Provide the (x, y) coordinate of the cell's center where the given text is located.  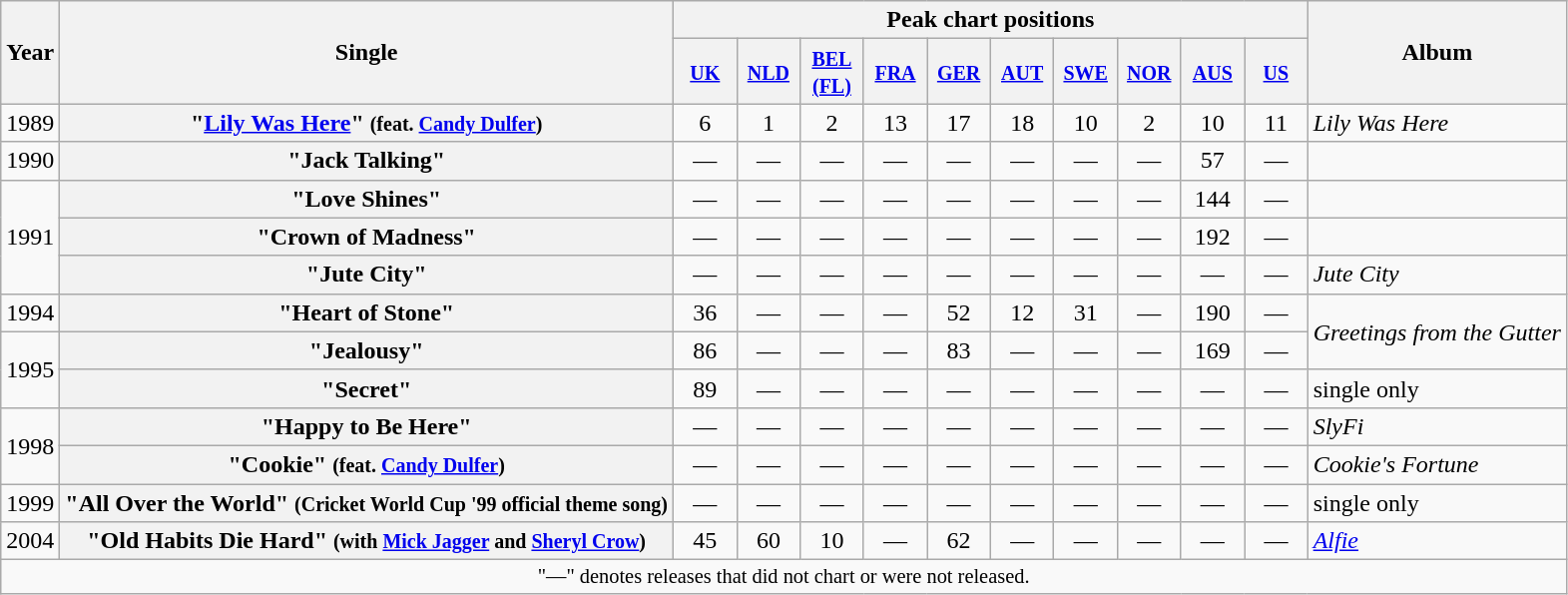
45 (706, 541)
NOR (1149, 72)
"Love Shines" (367, 199)
Album (1437, 52)
52 (959, 312)
62 (959, 541)
89 (706, 388)
1989 (30, 123)
AUT (1022, 72)
31 (1086, 312)
Single (367, 52)
2004 (30, 541)
11 (1277, 123)
"Crown of Madness" (367, 237)
1995 (30, 369)
190 (1213, 312)
"—" denotes releases that did not chart or were not released. (784, 577)
"All Over the World" (Cricket World Cup '99 official theme song) (367, 502)
Jute City (1437, 275)
"Lily Was Here" (feat. Candy Dulfer) (367, 123)
1991 (30, 237)
57 (1213, 161)
NLD (769, 72)
1994 (30, 312)
"Old Habits Die Hard" (with Mick Jagger and Sheryl Crow) (367, 541)
1998 (30, 445)
Alfie (1437, 541)
Year (30, 52)
AUS (1213, 72)
BEL(FL) (832, 72)
"Happy to Be Here" (367, 426)
"Secret" (367, 388)
"Cookie" (feat. Candy Dulfer) (367, 464)
6 (706, 123)
Greetings from the Gutter (1437, 331)
"Jack Talking" (367, 161)
US (1277, 72)
"Jealousy" (367, 350)
UK (706, 72)
SWE (1086, 72)
1999 (30, 502)
36 (706, 312)
12 (1022, 312)
17 (959, 123)
SlyFi (1437, 426)
83 (959, 350)
1990 (30, 161)
"Jute City" (367, 275)
FRA (895, 72)
Cookie's Fortune (1437, 464)
GER (959, 72)
86 (706, 350)
13 (895, 123)
Lily Was Here (1437, 123)
Peak chart positions (991, 20)
18 (1022, 123)
"Heart of Stone" (367, 312)
144 (1213, 199)
1 (769, 123)
60 (769, 541)
192 (1213, 237)
169 (1213, 350)
